Find where the given text appears and provide that cell's center as [x, y] coordinate. 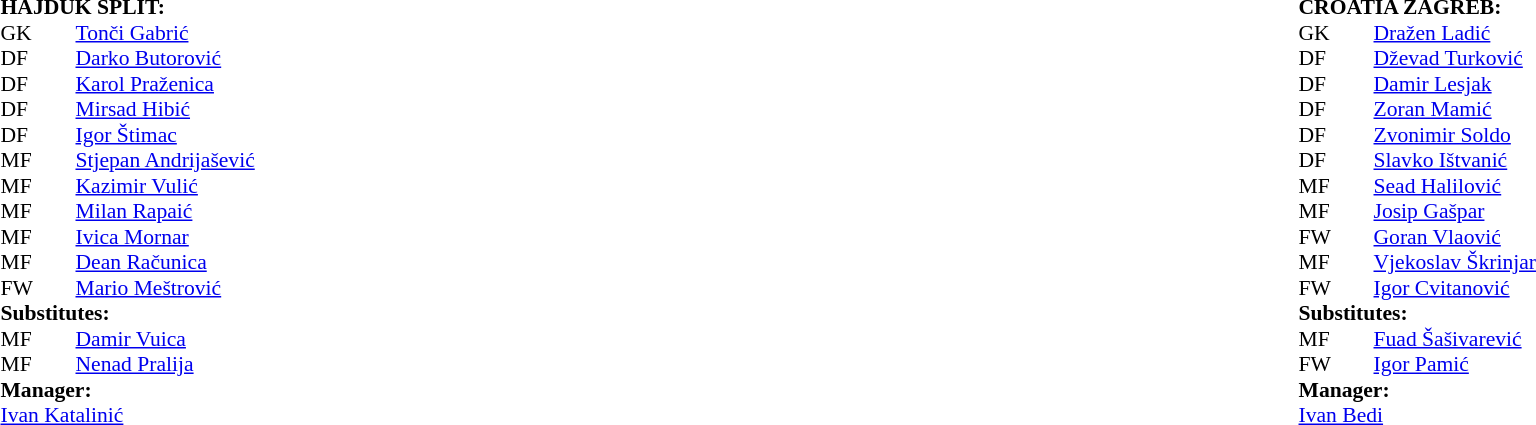
Tonči Gabrić [166, 33]
Goran Vlaović [1455, 237]
Darko Butorović [166, 59]
Dževad Turković [1455, 59]
Igor Štimac [166, 135]
Kazimir Vulić [166, 186]
Zvonimir Soldo [1455, 135]
Igor Pamić [1455, 365]
Damir Lesjak [1455, 84]
Mirsad Hibić [166, 109]
Damir Vuica [166, 339]
Ivica Mornar [166, 237]
Vjekoslav Škrinjar [1455, 263]
Sead Halilović [1455, 186]
Igor Cvitanović [1455, 288]
Dražen Ladić [1455, 33]
Mario Meštrović [166, 288]
Nenad Pralija [166, 365]
Milan Rapaić [166, 211]
Slavko Ištvanić [1455, 161]
Karol Praženica [166, 84]
Josip Gašpar [1455, 211]
Dean Računica [166, 263]
Zoran Mamić [1455, 109]
Fuad Šašivarević [1455, 339]
Stjepan Andrijašević [166, 161]
